Scan for the cell matching the given text and deliver its [X, Y] coordinate at center. 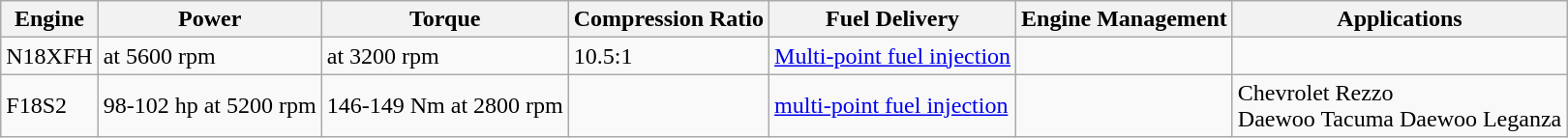
10.5:1 [668, 56]
F18S2 [49, 106]
98-102 hp at 5200 rpm [209, 106]
at 5600 rpm [209, 56]
N18XFH [49, 56]
Engine Management [1125, 19]
Multi-point fuel injection [892, 56]
Compression Ratio [668, 19]
Power [209, 19]
Applications [1400, 19]
multi-point fuel injection [892, 106]
146-149 Nm at 2800 rpm [445, 106]
Chevrolet RezzoDaewoo Tacuma Daewoo Leganza [1400, 106]
Engine [49, 19]
Torque [445, 19]
Fuel Delivery [892, 19]
at 3200 rpm [445, 56]
